Find where the given text appears and provide that cell's center as (x, y) coordinate. 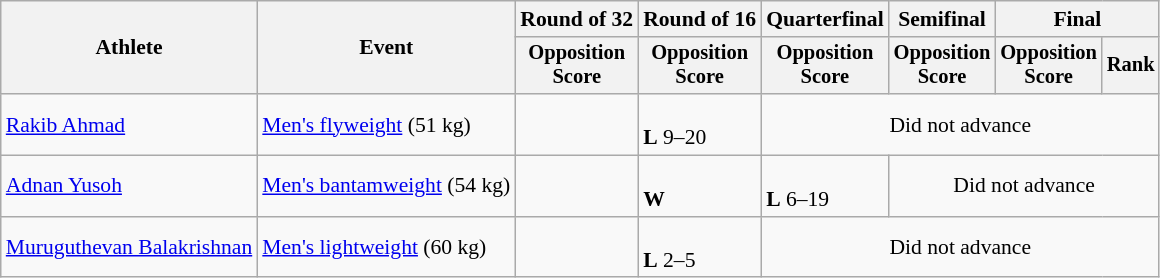
Athlete (130, 48)
Men's bantamweight (54 kg) (386, 186)
Event (386, 48)
L 9–20 (700, 124)
L 6–19 (825, 186)
Round of 16 (700, 19)
Adnan Yusoh (130, 186)
Rank (1131, 66)
Final (1077, 19)
Round of 32 (576, 19)
W (700, 186)
Men's lightweight (60 kg) (386, 248)
Muruguthevan Balakrishnan (130, 248)
Men's flyweight (51 kg) (386, 124)
Semifinal (942, 19)
Rakib Ahmad (130, 124)
L 2–5 (700, 248)
Quarterfinal (825, 19)
